Identify which cell holds the provided text, then report its (x, y) central coordinate. 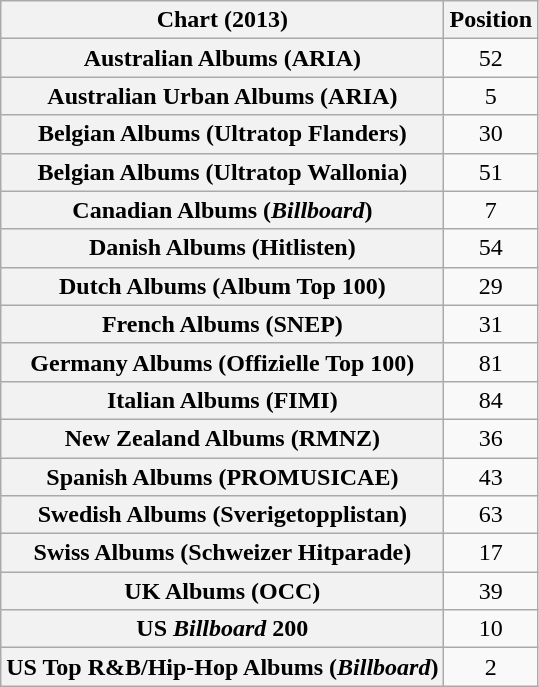
Australian Urban Albums (ARIA) (222, 96)
39 (491, 591)
Danish Albums (Hitlisten) (222, 248)
29 (491, 286)
UK Albums (OCC) (222, 591)
Belgian Albums (Ultratop Flanders) (222, 134)
36 (491, 438)
51 (491, 172)
10 (491, 629)
US Top R&B/Hip-Hop Albums (Billboard) (222, 667)
New Zealand Albums (RMNZ) (222, 438)
Swiss Albums (Schweizer Hitparade) (222, 553)
84 (491, 400)
Germany Albums (Offizielle Top 100) (222, 362)
2 (491, 667)
7 (491, 210)
52 (491, 58)
81 (491, 362)
5 (491, 96)
Spanish Albums (PROMUSICAE) (222, 477)
Belgian Albums (Ultratop Wallonia) (222, 172)
Chart (2013) (222, 20)
31 (491, 324)
30 (491, 134)
Position (491, 20)
French Albums (SNEP) (222, 324)
54 (491, 248)
63 (491, 515)
Italian Albums (FIMI) (222, 400)
US Billboard 200 (222, 629)
Dutch Albums (Album Top 100) (222, 286)
17 (491, 553)
Swedish Albums (Sverigetopplistan) (222, 515)
Canadian Albums (Billboard) (222, 210)
Australian Albums (ARIA) (222, 58)
43 (491, 477)
